Output the (X, Y) coordinate of the center of the cell containing the given text.  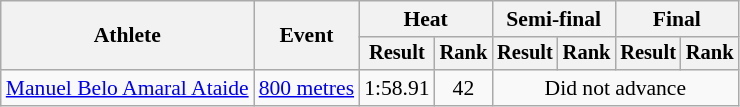
42 (464, 88)
Heat (426, 19)
Event (306, 36)
Athlete (128, 36)
Semi-final (554, 19)
Final (676, 19)
Did not advance (615, 88)
1:58.91 (396, 88)
Manuel Belo Amaral Ataide (128, 88)
800 metres (306, 88)
